Find where the given text appears and provide that cell's center as [X, Y] coordinate. 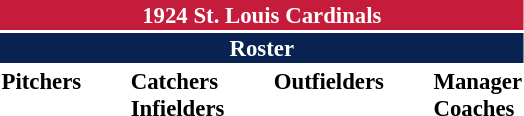
1924 St. Louis Cardinals [262, 15]
Roster [262, 48]
